Identify which cell holds the provided text, then report its [x, y] central coordinate. 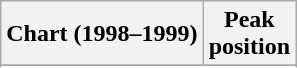
Chart (1998–1999) [102, 34]
Peakposition [249, 34]
